Detect which cell encompasses the target text, then output its [X, Y] center coordinate. 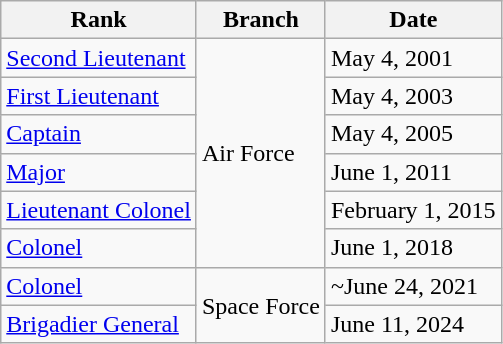
~June 24, 2021 [413, 286]
Date [413, 20]
Air Force [260, 153]
Second Lieutenant [99, 58]
Rank [99, 20]
Space Force [260, 305]
May 4, 2005 [413, 134]
Major [99, 172]
Lieutenant Colonel [99, 210]
May 4, 2003 [413, 96]
Captain [99, 134]
June 11, 2024 [413, 324]
First Lieutenant [99, 96]
June 1, 2018 [413, 248]
Brigadier General [99, 324]
Branch [260, 20]
February 1, 2015 [413, 210]
May 4, 2001 [413, 58]
June 1, 2011 [413, 172]
